Extract the (x, y) coordinate from the center of the cell holding the provided text.  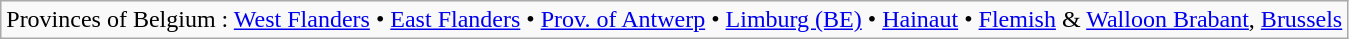
Provinces of Belgium : West Flanders • East Flanders • Prov. of Antwerp • Limburg (BE) • Hainaut • Flemish & Walloon Brabant, Brussels (674, 20)
